Extract the (x, y) coordinate from the center of the cell holding the provided text.  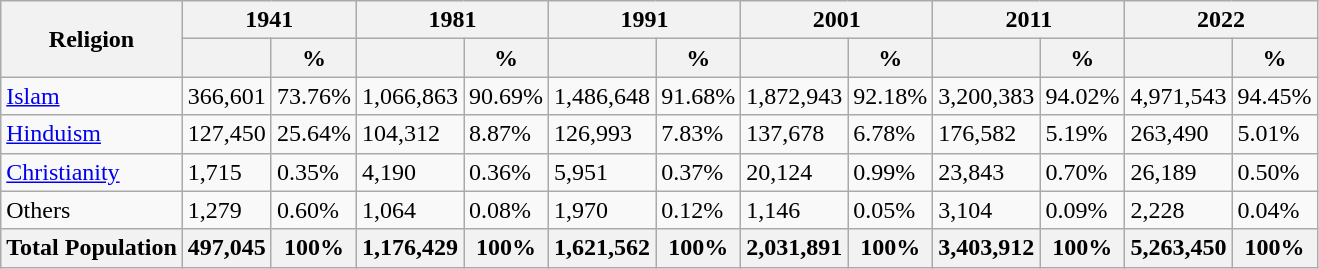
7.83% (698, 134)
Total Population (92, 248)
0.99% (890, 172)
4,190 (410, 172)
0.50% (1274, 172)
94.45% (1274, 96)
2022 (1221, 20)
126,993 (602, 134)
25.64% (314, 134)
Religion (92, 39)
2,228 (1178, 210)
137,678 (794, 134)
23,843 (986, 172)
91.68% (698, 96)
5.19% (1082, 134)
8.87% (506, 134)
1981 (452, 20)
2011 (1029, 20)
3,403,912 (986, 248)
20,124 (794, 172)
Hinduism (92, 134)
5.01% (1274, 134)
Others (92, 210)
1,064 (410, 210)
94.02% (1082, 96)
4,971,543 (1178, 96)
3,104 (986, 210)
1,486,648 (602, 96)
1991 (645, 20)
2,031,891 (794, 248)
104,312 (410, 134)
0.09% (1082, 210)
0.70% (1082, 172)
0.04% (1274, 210)
366,601 (226, 96)
1,066,863 (410, 96)
1941 (269, 20)
73.76% (314, 96)
92.18% (890, 96)
3,200,383 (986, 96)
127,450 (226, 134)
0.35% (314, 172)
176,582 (986, 134)
1,279 (226, 210)
90.69% (506, 96)
0.12% (698, 210)
1,970 (602, 210)
6.78% (890, 134)
0.37% (698, 172)
1,715 (226, 172)
1,872,943 (794, 96)
497,045 (226, 248)
Christianity (92, 172)
26,189 (1178, 172)
1,176,429 (410, 248)
5,263,450 (1178, 248)
0.08% (506, 210)
5,951 (602, 172)
0.36% (506, 172)
0.05% (890, 210)
263,490 (1178, 134)
1,621,562 (602, 248)
0.60% (314, 210)
Islam (92, 96)
1,146 (794, 210)
2001 (837, 20)
